Extract the (x, y) coordinate from the center of the cell holding the provided text.  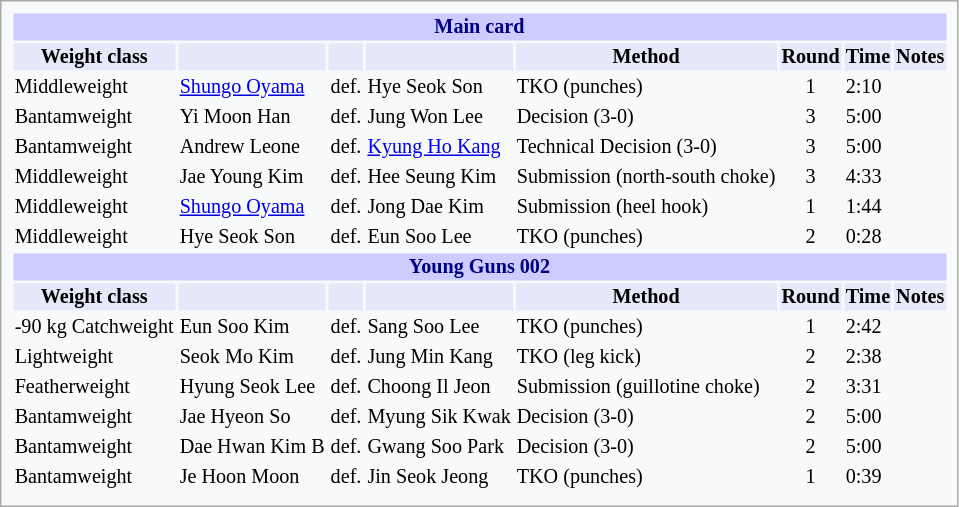
Jung Won Lee (439, 116)
0:39 (868, 476)
1:44 (868, 206)
Seok Mo Kim (252, 356)
Jung Min Kang (439, 356)
Sang Soo Lee (439, 326)
Jin Seok Jeong (439, 476)
2:42 (868, 326)
Young Guns 002 (480, 266)
Submission (guillotine choke) (646, 386)
Myung Sik Kwak (439, 416)
Gwang Soo Park (439, 446)
Choong Il Jeon (439, 386)
Featherweight (94, 386)
TKO (leg kick) (646, 356)
2:10 (868, 86)
Jae Hyeon So (252, 416)
Eun Soo Kim (252, 326)
Je Hoon Moon (252, 476)
Dae Hwan Kim B (252, 446)
Submission (north-south choke) (646, 176)
Jong Dae Kim (439, 206)
Hyung Seok Lee (252, 386)
Kyung Ho Kang (439, 146)
Submission (heel hook) (646, 206)
Lightweight (94, 356)
Jae Young Kim (252, 176)
Hee Seung Kim (439, 176)
3:31 (868, 386)
0:28 (868, 236)
Yi Moon Han (252, 116)
Technical Decision (3-0) (646, 146)
2:38 (868, 356)
Andrew Leone (252, 146)
Main card (480, 26)
Eun Soo Lee (439, 236)
-90 kg Catchweight (94, 326)
4:33 (868, 176)
